Return (X, Y) of the center of cell containing provided text 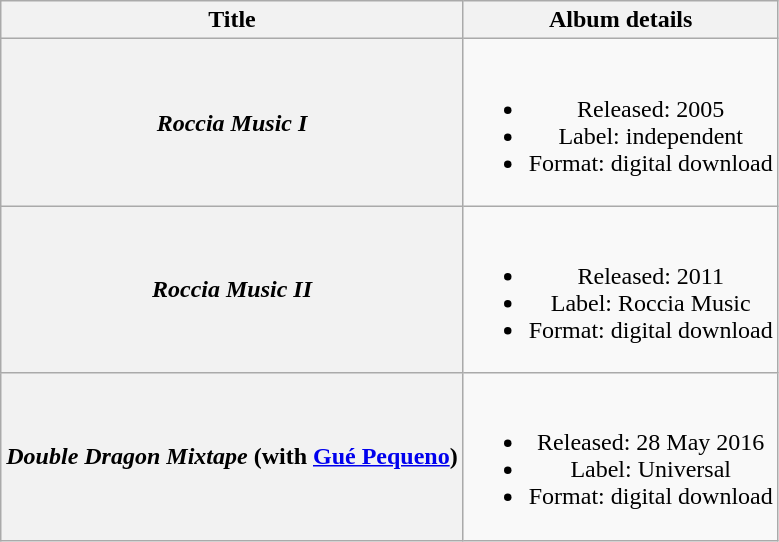
Released: 2011Label: Roccia MusicFormat: digital download (620, 290)
Released: 28 May 2016Label: UniversalFormat: digital download (620, 456)
Roccia Music II (232, 290)
Title (232, 20)
Roccia Music I (232, 122)
Released: 2005Label: independentFormat: digital download (620, 122)
Double Dragon Mixtape (with Gué Pequeno) (232, 456)
Album details (620, 20)
